Return [X, Y] of the center of cell containing provided text 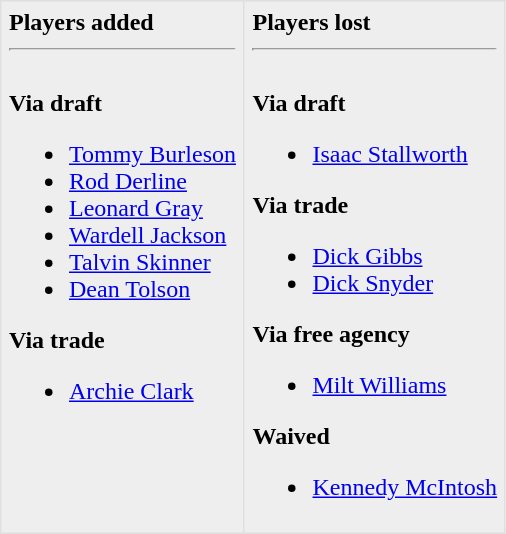
Players added Via draftTommy BurlesonRod DerlineLeonard GrayWardell JacksonTalvin SkinnerDean TolsonVia tradeArchie Clark [122, 267]
Players lost Via draftIsaac Stallworth Via tradeDick GibbsDick SnyderVia free agencyMilt WilliamsWaivedKennedy McIntosh [374, 267]
